Provide the (x, y) coordinate of the cell's center where the given text is located.  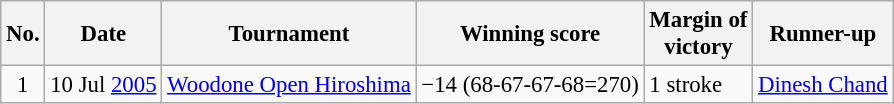
Runner-up (823, 34)
Margin ofvictory (698, 34)
Winning score (530, 34)
1 stroke (698, 85)
No. (23, 34)
Date (104, 34)
−14 (68-67-67-68=270) (530, 85)
10 Jul 2005 (104, 85)
1 (23, 85)
Dinesh Chand (823, 85)
Woodone Open Hiroshima (289, 85)
Tournament (289, 34)
